Return (x, y) of the center of cell containing provided text 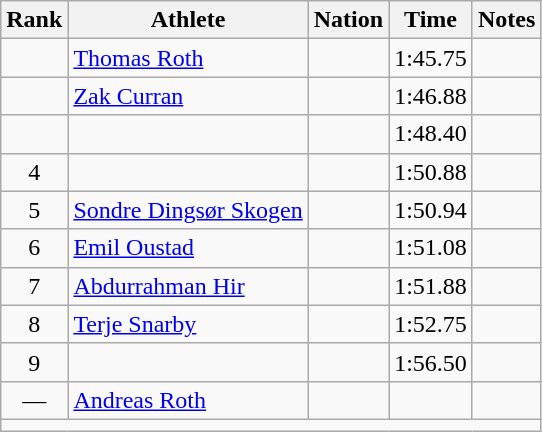
1:50.94 (431, 210)
Nation (348, 20)
Abdurrahman Hir (188, 286)
9 (34, 362)
1:46.88 (431, 96)
Time (431, 20)
7 (34, 286)
1:51.88 (431, 286)
5 (34, 210)
Emil Oustad (188, 248)
Rank (34, 20)
Notes (506, 20)
1:50.88 (431, 172)
1:51.08 (431, 248)
Sondre Dingsør Skogen (188, 210)
8 (34, 324)
Thomas Roth (188, 58)
Athlete (188, 20)
Zak Curran (188, 96)
— (34, 400)
4 (34, 172)
6 (34, 248)
Terje Snarby (188, 324)
1:45.75 (431, 58)
1:48.40 (431, 134)
1:56.50 (431, 362)
Andreas Roth (188, 400)
1:52.75 (431, 324)
